From the cell containing the given text, extract its center point as (X, Y) coordinate. 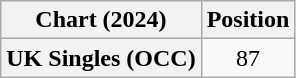
Position (248, 20)
Chart (2024) (101, 20)
UK Singles (OCC) (101, 58)
87 (248, 58)
